Capture the cell that displays the provided text and extract its (x, y) central coordinate. 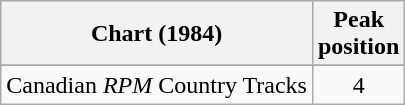
4 (358, 85)
Peakposition (358, 34)
Canadian RPM Country Tracks (157, 85)
Chart (1984) (157, 34)
